Search for the cell housing the specified text and yield its (x, y) center coordinate. 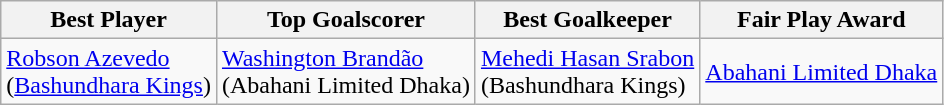
Best Player (109, 20)
Top Goalscorer (346, 20)
Mehedi Hasan Srabon(Bashundhara Kings) (587, 72)
Fair Play Award (822, 20)
Abahani Limited Dhaka (822, 72)
Washington Brandão(Abahani Limited Dhaka) (346, 72)
Best Goalkeeper (587, 20)
Robson Azevedo(Bashundhara Kings) (109, 72)
